Pinpoint the cell where the given text exists, returning its (x, y) midpoint coordinate. 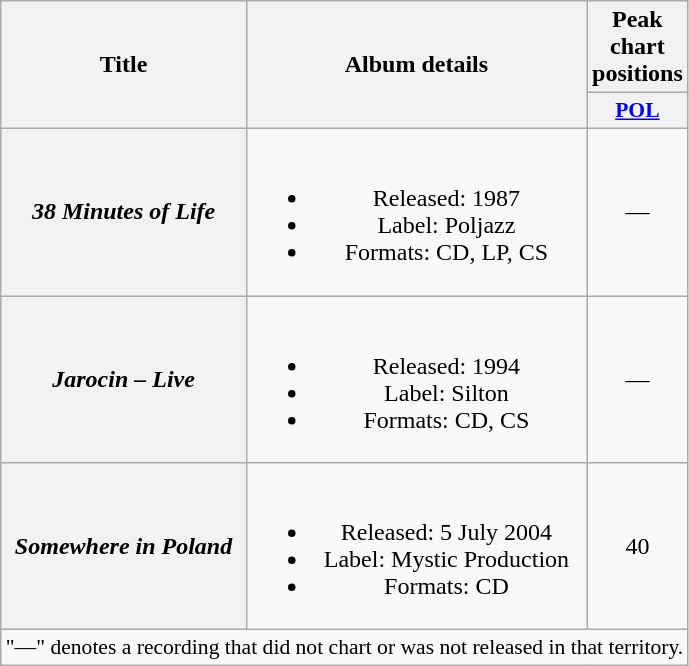
40 (637, 546)
38 Minutes of Life (124, 212)
Jarocin – Live (124, 380)
Somewhere in Poland (124, 546)
Title (124, 65)
POL (637, 111)
Peak chart positions (637, 47)
"—" denotes a recording that did not chart or was not released in that territory. (345, 648)
Released: 1994Label: SiltonFormats: CD, CS (416, 380)
Album details (416, 65)
Released: 5 July 2004Label: Mystic ProductionFormats: CD (416, 546)
Released: 1987Label: PoljazzFormats: CD, LP, CS (416, 212)
